Output the [x, y] coordinate of the center of the cell containing the given text.  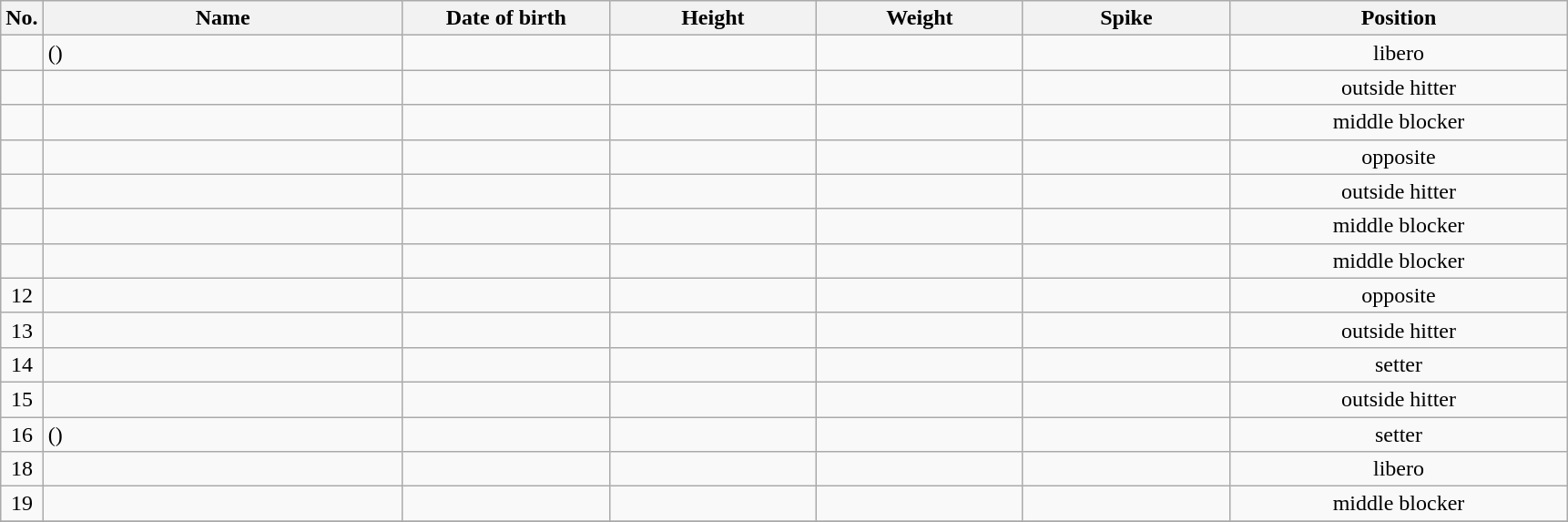
Height [712, 18]
14 [22, 364]
16 [22, 435]
Name [222, 18]
Position [1399, 18]
19 [22, 504]
12 [22, 295]
18 [22, 469]
Weight [920, 18]
No. [22, 18]
Date of birth [506, 18]
15 [22, 399]
Spike [1125, 18]
13 [22, 330]
